Search for the cell housing the specified text and yield its [X, Y] center coordinate. 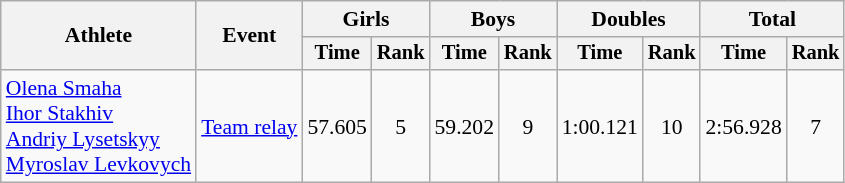
2:56.928 [743, 126]
57.605 [336, 126]
Total [772, 19]
Olena SmahaIhor StakhivAndriy LysetskyyMyroslav Levkovych [98, 126]
59.202 [464, 126]
Event [249, 36]
5 [401, 126]
Athlete [98, 36]
7 [816, 126]
1:00.121 [600, 126]
Boys [494, 19]
10 [672, 126]
Doubles [629, 19]
Team relay [249, 126]
9 [528, 126]
Girls [366, 19]
